Extract the (x, y) coordinate from the center of the cell holding the provided text.  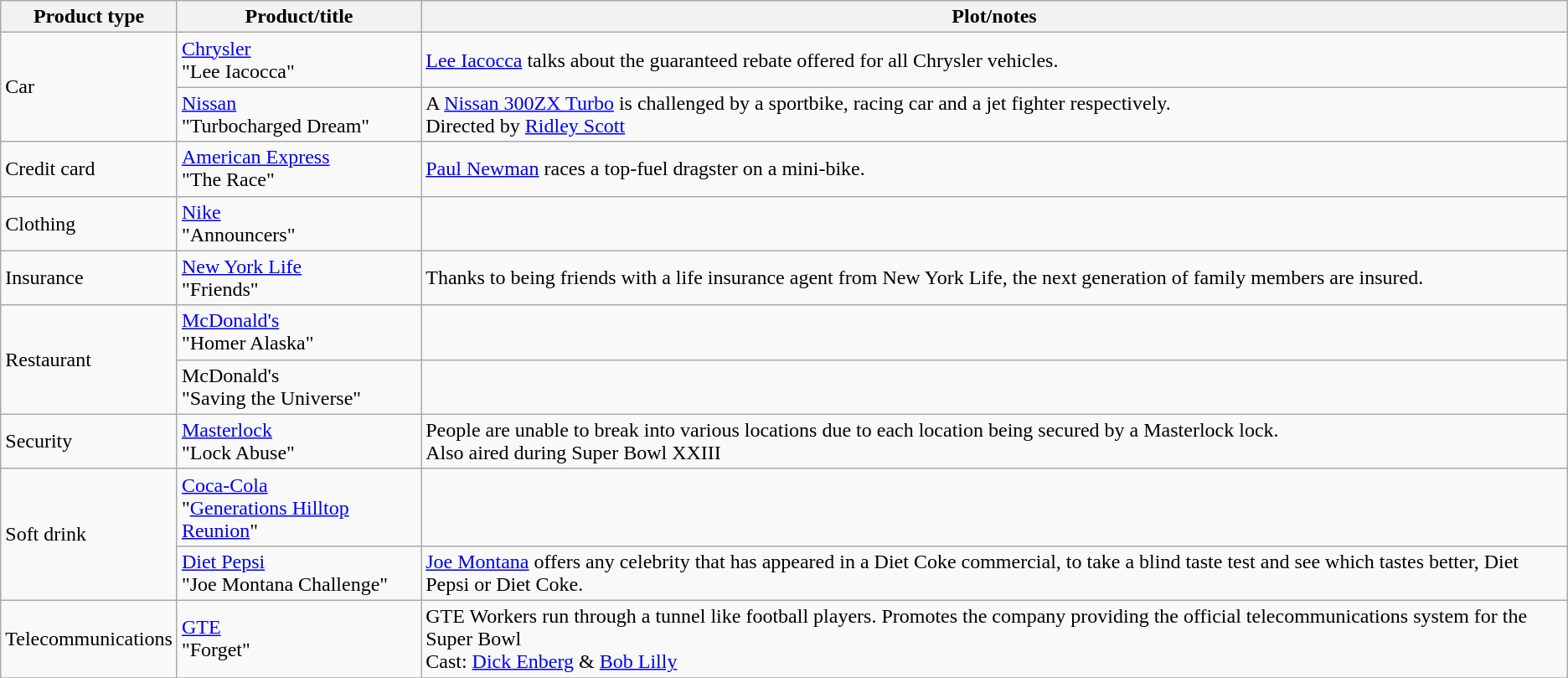
Security (89, 441)
McDonald's "Saving the Universe" (298, 387)
Paul Newman races a top-fuel dragster on a mini-bike. (995, 169)
American Express"The Race" (298, 169)
Masterlock"Lock Abuse" (298, 441)
Credit card (89, 169)
Diet Pepsi"Joe Montana Challenge" (298, 573)
GTE"Forget" (298, 639)
Plot/notes (995, 17)
Car (89, 87)
Nissan"Turbocharged Dream" (298, 114)
A Nissan 300ZX Turbo is challenged by a sportbike, racing car and a jet fighter respectively.Directed by Ridley Scott (995, 114)
Insurance (89, 278)
Thanks to being friends with a life insurance agent from New York Life, the next generation of family members are insured. (995, 278)
Clothing (89, 223)
People are unable to break into various locations due to each location being secured by a Masterlock lock.Also aired during Super Bowl XXIII (995, 441)
McDonald's "Homer Alaska" (298, 332)
Soft drink (89, 535)
Chrysler"Lee Iacocca" (298, 60)
Nike"Announcers" (298, 223)
Coca-Cola"Generations Hilltop Reunion" (298, 507)
New York Life"Friends" (298, 278)
Telecommunications (89, 639)
Restaurant (89, 360)
Product type (89, 17)
Product/title (298, 17)
Lee Iacocca talks about the guaranteed rebate offered for all Chrysler vehicles. (995, 60)
